Scan for the cell matching the given text and deliver its (X, Y) coordinate at center. 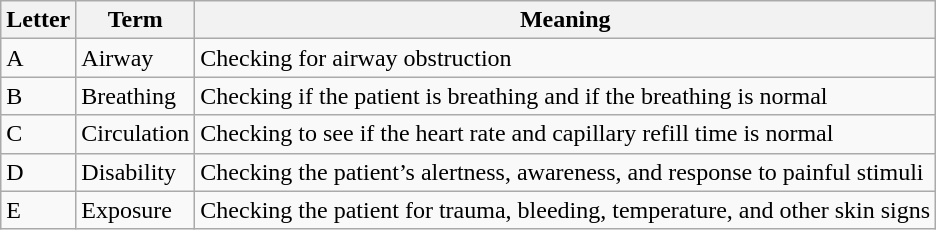
Exposure (136, 210)
D (38, 172)
Circulation (136, 134)
E (38, 210)
Airway (136, 58)
Letter (38, 20)
Breathing (136, 96)
Checking to see if the heart rate and capillary refill time is normal (566, 134)
Checking for airway obstruction (566, 58)
Checking the patient for trauma, bleeding, temperature, and other skin signs (566, 210)
Disability (136, 172)
A (38, 58)
Meaning (566, 20)
B (38, 96)
C (38, 134)
Checking the patient’s alertness, awareness, and response to painful stimuli (566, 172)
Term (136, 20)
Checking if the patient is breathing and if the breathing is normal (566, 96)
